Find where the given text appears and provide that cell's center as [x, y] coordinate. 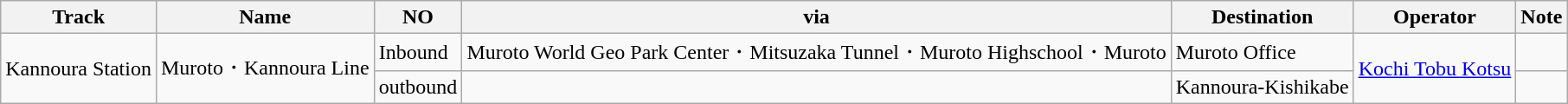
Kannoura-Kishikabe [1262, 87]
NO [418, 17]
Inbound [418, 52]
Note [1542, 17]
Operator [1435, 17]
Kannoura Station [79, 69]
Kochi Tobu Kotsu [1435, 69]
Track [79, 17]
Name [265, 17]
Destination [1262, 17]
Muroto・Kannoura Line [265, 69]
Muroto Office [1262, 52]
via [817, 17]
outbound [418, 87]
Muroto World Geo Park Center・Mitsuzaka Tunnel・Muroto Highschool・Muroto [817, 52]
